From the cell containing the given text, extract its center point as (X, Y) coordinate. 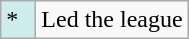
Led the league (112, 20)
* (18, 20)
